Output the [X, Y] coordinate of the center of the cell containing the given text.  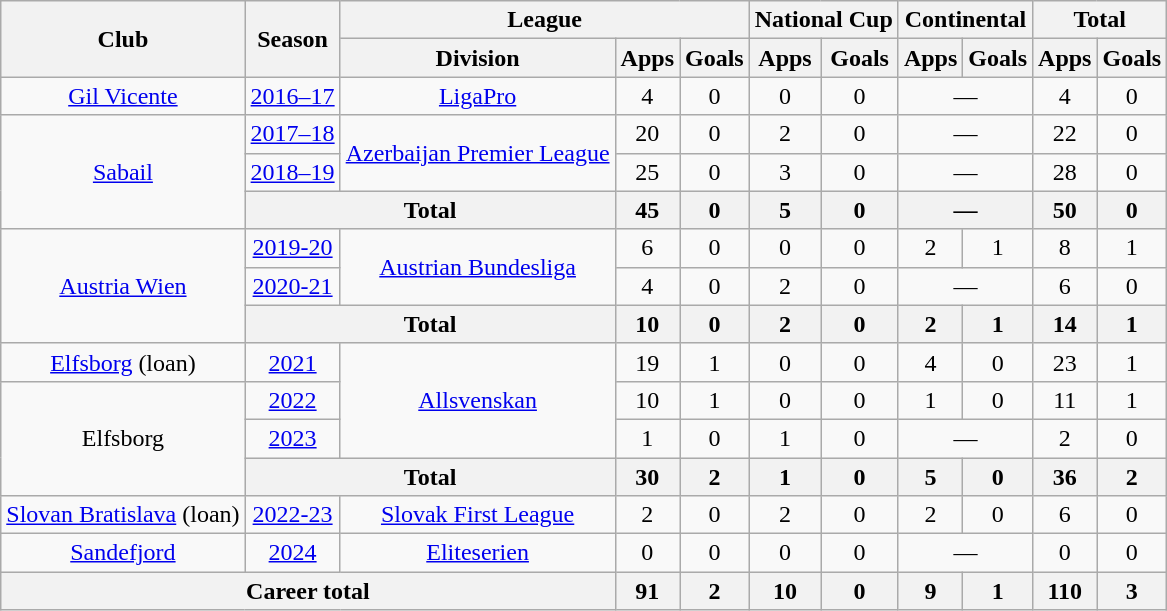
2022-23 [292, 515]
30 [647, 477]
25 [647, 172]
Season [292, 39]
2023 [292, 438]
Sandefjord [123, 553]
Career total [308, 591]
Continental [965, 20]
2022 [292, 400]
Austria Wien [123, 286]
2020-21 [292, 286]
2024 [292, 553]
45 [647, 210]
19 [647, 362]
11 [1065, 400]
2018–19 [292, 172]
Allsvenskan [478, 400]
9 [930, 591]
8 [1065, 248]
22 [1065, 134]
League [544, 20]
Elfsborg [123, 438]
2021 [292, 362]
Azerbaijan Premier League [478, 153]
Division [478, 58]
23 [1065, 362]
20 [647, 134]
Gil Vicente [123, 96]
110 [1065, 591]
50 [1065, 210]
2017–18 [292, 134]
Slovan Bratislava (loan) [123, 515]
Elfsborg (loan) [123, 362]
National Cup [824, 20]
LigaPro [478, 96]
14 [1065, 324]
36 [1065, 477]
28 [1065, 172]
Slovak First League [478, 515]
2019-20 [292, 248]
Austrian Bundesliga [478, 267]
91 [647, 591]
Club [123, 39]
Sabail [123, 172]
Eliteserien [478, 553]
2016–17 [292, 96]
